Extract the [x, y] coordinate from the center of the cell holding the provided text.  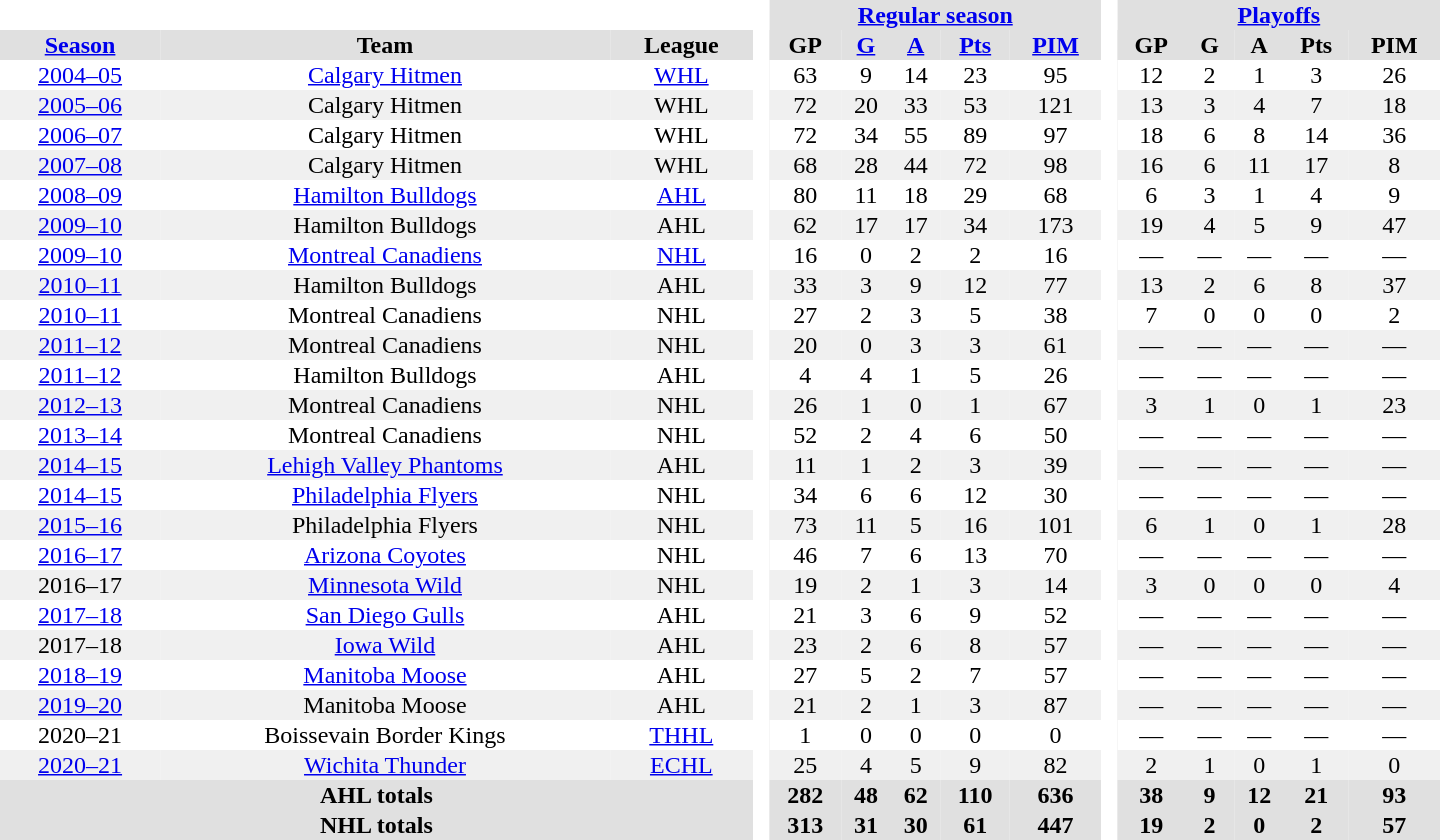
Minnesota Wild [385, 585]
93 [1394, 795]
313 [805, 825]
ECHL [682, 765]
87 [1056, 705]
50 [1056, 435]
League [682, 45]
121 [1056, 105]
63 [805, 75]
39 [1056, 465]
2018–19 [80, 675]
2015–16 [80, 525]
37 [1394, 285]
2005–06 [80, 105]
46 [805, 555]
Iowa Wild [385, 645]
47 [1394, 225]
Regular season [935, 15]
53 [974, 105]
55 [916, 135]
Boissevain Border Kings [385, 735]
AHL totals [376, 795]
2008–09 [80, 195]
447 [1056, 825]
70 [1056, 555]
101 [1056, 525]
73 [805, 525]
31 [866, 825]
Arizona Coyotes [385, 555]
NHL totals [376, 825]
95 [1056, 75]
2007–08 [80, 165]
Season [80, 45]
36 [1394, 135]
25 [805, 765]
Team [385, 45]
Playoffs [1279, 15]
77 [1056, 285]
67 [1056, 405]
98 [1056, 165]
2019–20 [80, 705]
Wichita Thunder [385, 765]
2013–14 [80, 435]
San Diego Gulls [385, 615]
2012–13 [80, 405]
2004–05 [80, 75]
110 [974, 795]
89 [974, 135]
2006–07 [80, 135]
173 [1056, 225]
636 [1056, 795]
48 [866, 795]
82 [1056, 765]
80 [805, 195]
THHL [682, 735]
97 [1056, 135]
29 [974, 195]
Lehigh Valley Phantoms [385, 465]
282 [805, 795]
44 [916, 165]
